Pinpoint the cell where the given text exists, returning its [x, y] midpoint coordinate. 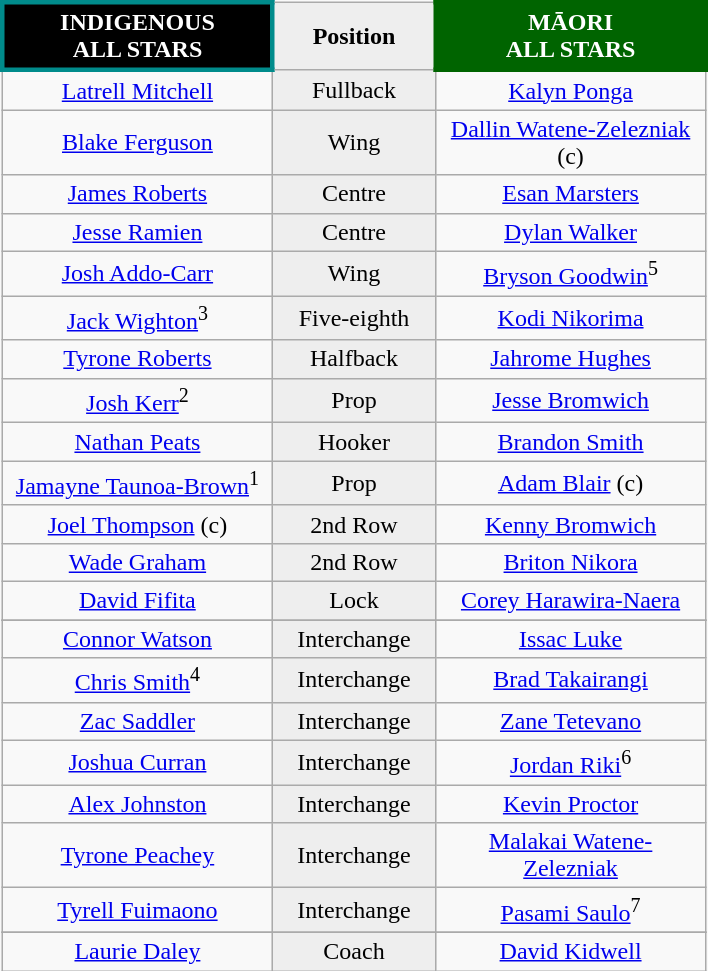
Position [354, 36]
Five-eighth [354, 318]
James Roberts [138, 194]
Briton Nikora [570, 562]
Tyrone Roberts [138, 359]
Jesse Ramien [138, 232]
Adam Blair (c) [570, 484]
Issac Luke [570, 639]
MĀORIALL STARS [570, 36]
Jack Wighton3 [138, 318]
Fullback [354, 90]
Zane Tetevano [570, 721]
Brandon Smith [570, 442]
Hooker [354, 442]
Connor Watson [138, 639]
Dallin Watene-Zelezniak (c) [570, 142]
Kevin Proctor [570, 804]
Bryson Goodwin5 [570, 274]
Tyrell Fuimaono [138, 910]
Pasami Saulo7 [570, 910]
Josh Addo-Carr [138, 274]
Malakai Watene-Zelezniak [570, 856]
Dylan Walker [570, 232]
Chris Smith4 [138, 680]
Nathan Peats [138, 442]
INDIGENOUSALL STARS [138, 36]
Joel Thompson (c) [138, 524]
Alex Johnston [138, 804]
Jamayne Taunoa-Brown1 [138, 484]
Jahrome Hughes [570, 359]
Latrell Mitchell [138, 90]
Corey Harawira-Naera [570, 601]
David Kidwell [570, 952]
Tyrone Peachey [138, 856]
Joshua Curran [138, 762]
Kodi Nikorima [570, 318]
Zac Saddler [138, 721]
Jordan Riki6 [570, 762]
Halfback [354, 359]
Josh Kerr2 [138, 400]
David Fifita [138, 601]
Wade Graham [138, 562]
Jesse Bromwich [570, 400]
Brad Takairangi [570, 680]
Coach [354, 952]
Laurie Daley [138, 952]
Blake Ferguson [138, 142]
Esan Marsters [570, 194]
Kalyn Ponga [570, 90]
Lock [354, 601]
Kenny Bromwich [570, 524]
